Output the (X, Y) coordinate of the center of the cell containing the given text.  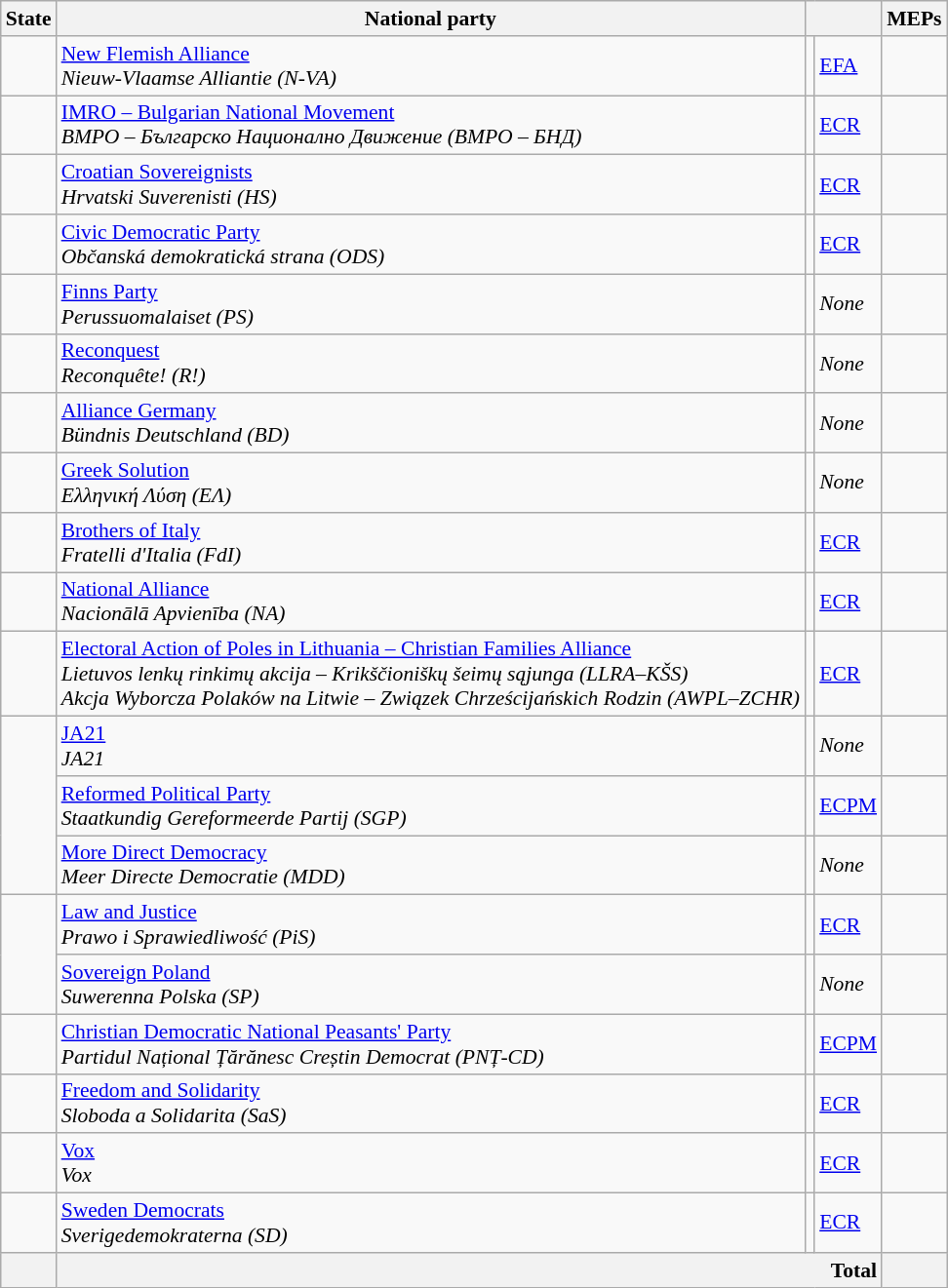
Brothers of ItalyFratelli d'Italia (FdI) (431, 542)
IMRO – Bulgarian National MovementВМРО – Българско Национално Движение (ВМРО – БНД) (431, 125)
Reformed Political PartyStaatkundig Gereformeerde Partij (SGP) (431, 805)
Sweden DemocratsSverigedemokraterna (SD) (431, 1223)
Total (469, 1270)
National party (431, 19)
State (29, 19)
Croatian SovereignistsHrvatski Suverenisti (HS) (431, 185)
EFA (849, 66)
National AllianceNacionālā Apvienība (NA) (431, 603)
JA21JA21 (431, 747)
More Direct DemocracyMeer Directe Democratie (MDD) (431, 866)
Law and JusticePrawo i Sprawiedliwość (PiS) (431, 924)
New Flemish AllianceNieuw-Vlaamse Alliantie (N-VA) (431, 66)
Alliance GermanyBündnis Deutschland (BD) (431, 423)
Finns PartyPerussuomalaiset (PS) (431, 304)
Sovereign PolandSuwerenna Polska (SP) (431, 985)
ReconquestReconquête! (R!) (431, 363)
MEPs (914, 19)
Greek SolutionΕλληνική Λύση (ΕΛ) (431, 484)
Christian Democratic National Peasants' PartyPartidul Național Țărănesc Creștin Democrat (PNȚ-CD) (431, 1043)
Freedom and SolidaritySloboda a Solidarita (SaS) (431, 1104)
VoxVox (431, 1164)
Civic Democratic PartyObčanská demokratická strana (ODS) (431, 244)
